Return [x, y] of the center of cell containing provided text 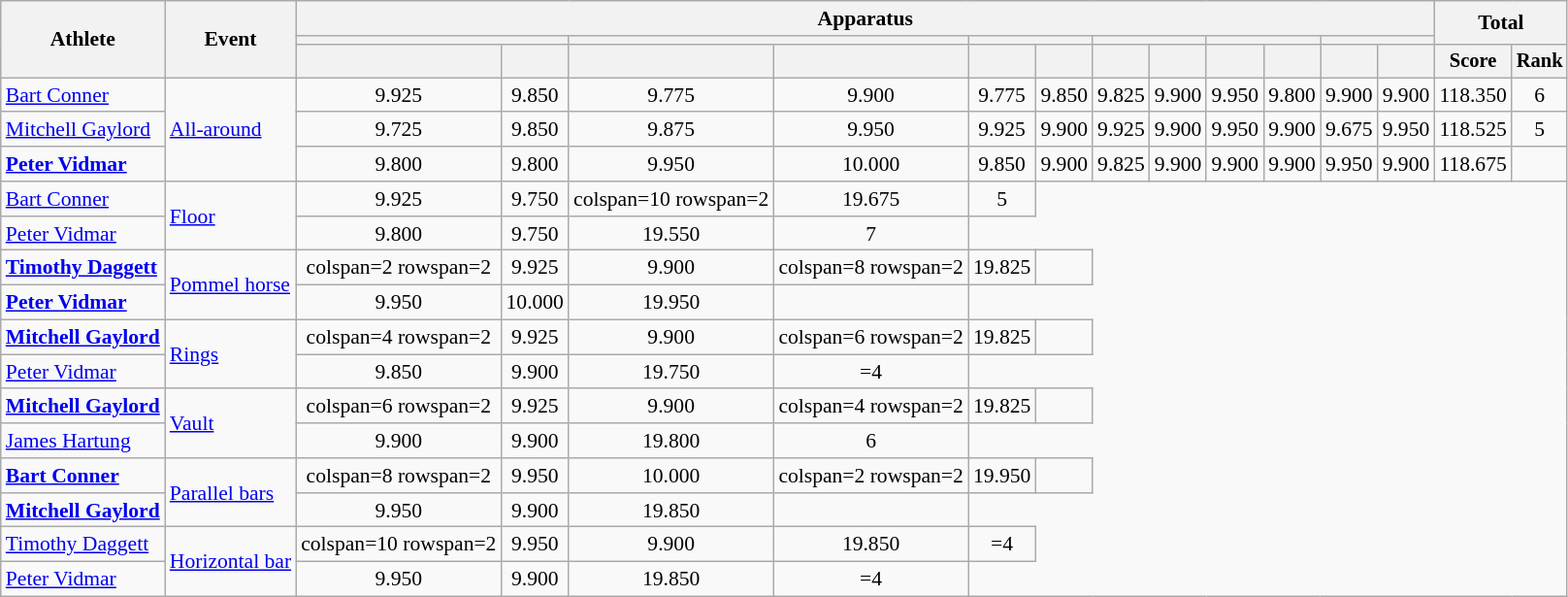
Rank [1540, 61]
118.675 [1473, 164]
Floor [231, 216]
All-around [231, 130]
19.550 [671, 234]
19.800 [671, 441]
Rings [231, 355]
Event [231, 39]
Total [1500, 23]
Vault [231, 423]
Athlete [83, 39]
9.725 [398, 130]
Apparatus [866, 18]
118.525 [1473, 130]
Parallel bars [231, 493]
19.750 [671, 372]
9.875 [671, 130]
Score [1473, 61]
19.675 [871, 199]
7 [871, 234]
Horizontal bar [231, 561]
118.350 [1473, 95]
9.675 [1349, 130]
Pommel horse [231, 285]
James Hartung [83, 441]
